Return the (X, Y) coordinate for the center point of the cell that contains the specified text.  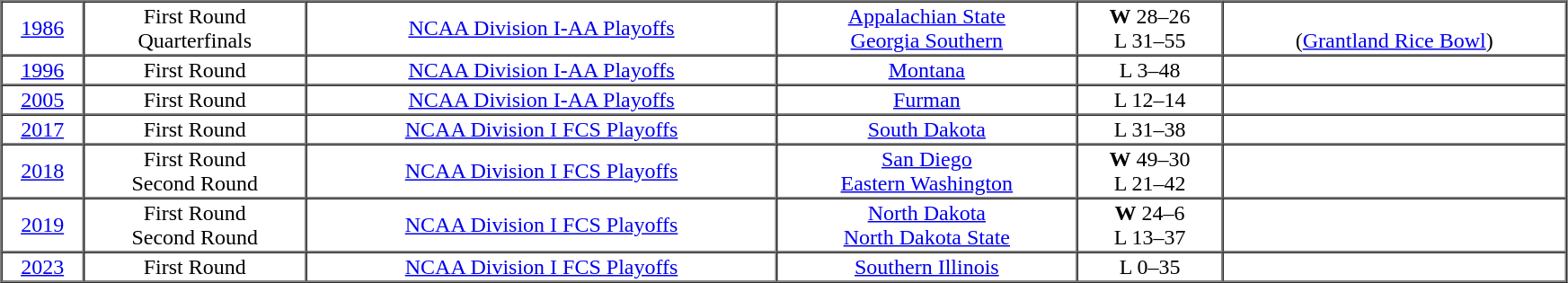
2023 (43, 266)
Montana (926, 70)
2018 (43, 171)
W 24–6L 13–37 (1149, 225)
Southern Illinois (926, 266)
North DakotaNorth Dakota State (926, 225)
L 0–35 (1149, 266)
(Grantland Rice Bowl) (1395, 29)
2017 (43, 129)
L 31–38 (1149, 129)
Appalachian StateGeorgia Southern (926, 29)
Furman (926, 99)
L 12–14 (1149, 99)
2019 (43, 225)
First RoundQuarterfinals (195, 29)
W 28–26L 31–55 (1149, 29)
1986 (43, 29)
1996 (43, 70)
2005 (43, 99)
W 49–30L 21–42 (1149, 171)
L 3–48 (1149, 70)
San DiegoEastern Washington (926, 171)
South Dakota (926, 129)
